Return the (X, Y) coordinate for the center point of the cell that contains the specified text.  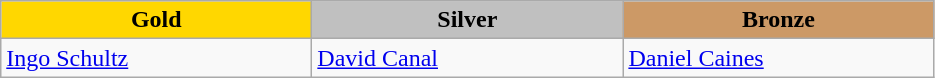
Daniel Caines (778, 58)
David Canal (468, 58)
Ingo Schultz (156, 58)
Bronze (778, 20)
Gold (156, 20)
Silver (468, 20)
